Provide the [x, y] coordinate of the cell's center where the given text is located.  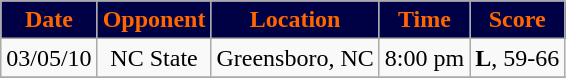
L, 59-66 [518, 58]
Greensboro, NC [295, 58]
Opponent [154, 20]
Score [518, 20]
03/05/10 [49, 58]
Date [49, 20]
Location [295, 20]
NC State [154, 58]
Time [424, 20]
8:00 pm [424, 58]
